Output the (X, Y) coordinate of the center of the cell containing the given text.  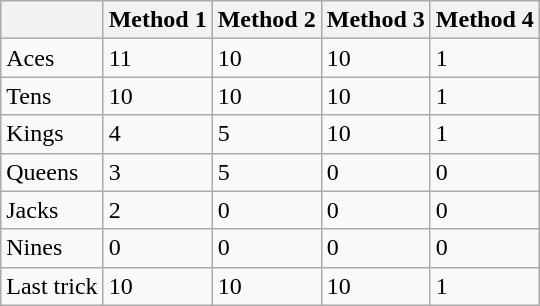
11 (158, 58)
Tens (52, 96)
Method 2 (266, 20)
Method 4 (484, 20)
Last trick (52, 286)
Nines (52, 248)
Method 3 (376, 20)
Queens (52, 172)
3 (158, 172)
Kings (52, 134)
Aces (52, 58)
Jacks (52, 210)
2 (158, 210)
Method 1 (158, 20)
4 (158, 134)
